Identify which cell holds the provided text, then report its (X, Y) central coordinate. 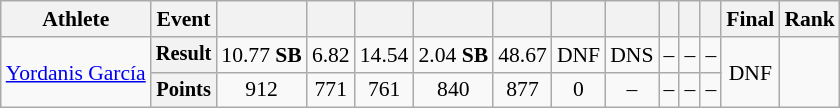
877 (522, 90)
Yordanis García (76, 72)
14.54 (384, 55)
48.67 (522, 55)
Points (184, 90)
Final (750, 19)
Event (184, 19)
10.77 SB (262, 55)
840 (453, 90)
761 (384, 90)
2.04 SB (453, 55)
DNS (632, 55)
Athlete (76, 19)
771 (331, 90)
6.82 (331, 55)
912 (262, 90)
Result (184, 55)
Rank (810, 19)
0 (578, 90)
